Output the (x, y) coordinate of the center of the cell containing the given text.  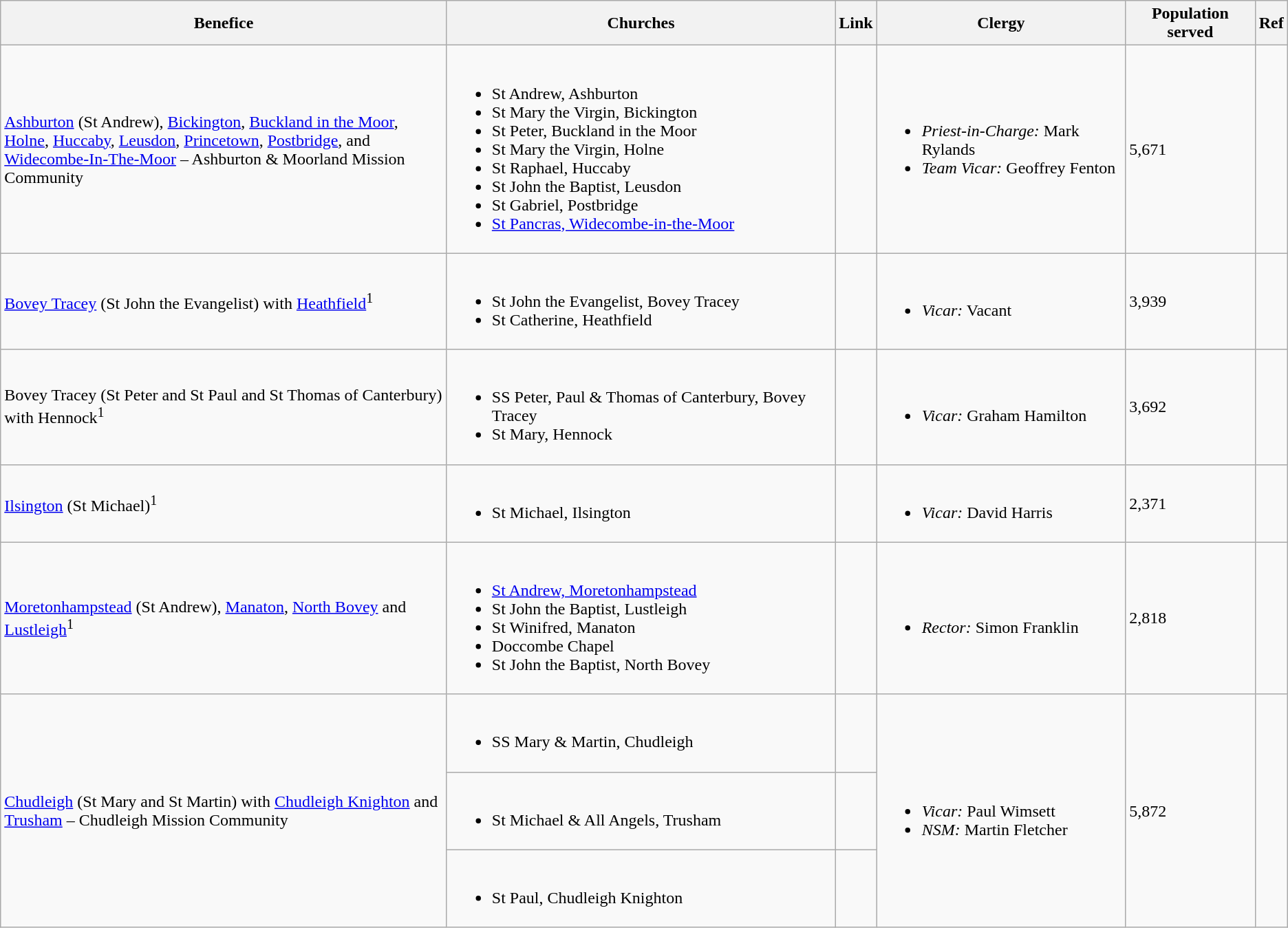
Churches (641, 23)
St Michael, Ilsington (641, 504)
St Andrew, MoretonhampsteadSt John the Baptist, LustleighSt Winifred, ManatonDoccombe ChapelSt John the Baptist, North Bovey (641, 618)
SS Mary & Martin, Chudleigh (641, 733)
Vicar: Vacant (1001, 301)
St Paul, Chudleigh Knighton (641, 889)
St John the Evangelist, Bovey TraceySt Catherine, Heathfield (641, 301)
Population served (1190, 23)
2,818 (1190, 618)
Ilsington (St Michael)1 (224, 504)
Benefice (224, 23)
5,671 (1190, 149)
Priest-in-Charge: Mark RylandsTeam Vicar: Geoffrey Fenton (1001, 149)
3,939 (1190, 301)
Ref (1271, 23)
Bovey Tracey (St Peter and St Paul and St Thomas of Canterbury) with Hennock1 (224, 407)
3,692 (1190, 407)
Clergy (1001, 23)
2,371 (1190, 504)
St Michael & All Angels, Trusham (641, 810)
Link (856, 23)
Chudleigh (St Mary and St Martin) with Chudleigh Knighton and Trusham – Chudleigh Mission Community (224, 810)
Vicar: Graham Hamilton (1001, 407)
5,872 (1190, 810)
Vicar: David Harris (1001, 504)
Rector: Simon Franklin (1001, 618)
SS Peter, Paul & Thomas of Canterbury, Bovey TraceySt Mary, Hennock (641, 407)
Moretonhampstead (St Andrew), Manaton, North Bovey and Lustleigh1 (224, 618)
Bovey Tracey (St John the Evangelist) with Heathfield1 (224, 301)
Vicar: Paul WimsettNSM: Martin Fletcher (1001, 810)
